Detect which cell encompasses the target text, then output its [x, y] center coordinate. 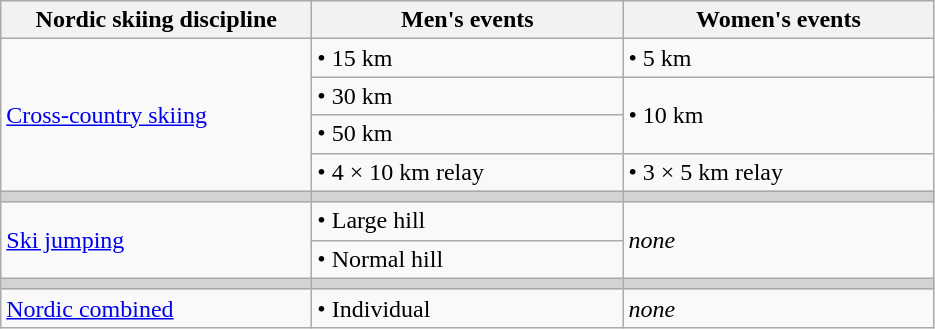
• 10 km [778, 115]
• Large hill [468, 221]
• 50 km [468, 134]
• 15 km [468, 58]
Women's events [778, 20]
Nordic skiing discipline [156, 20]
• 4 × 10 km relay [468, 172]
• 30 km [468, 96]
• Individual [468, 308]
Men's events [468, 20]
• 5 km [778, 58]
Nordic combined [156, 308]
Ski jumping [156, 240]
• 3 × 5 km relay [778, 172]
• Normal hill [468, 259]
Cross-country skiing [156, 115]
